Return the [x, y] coordinate for the center point of the cell that contains the specified text.  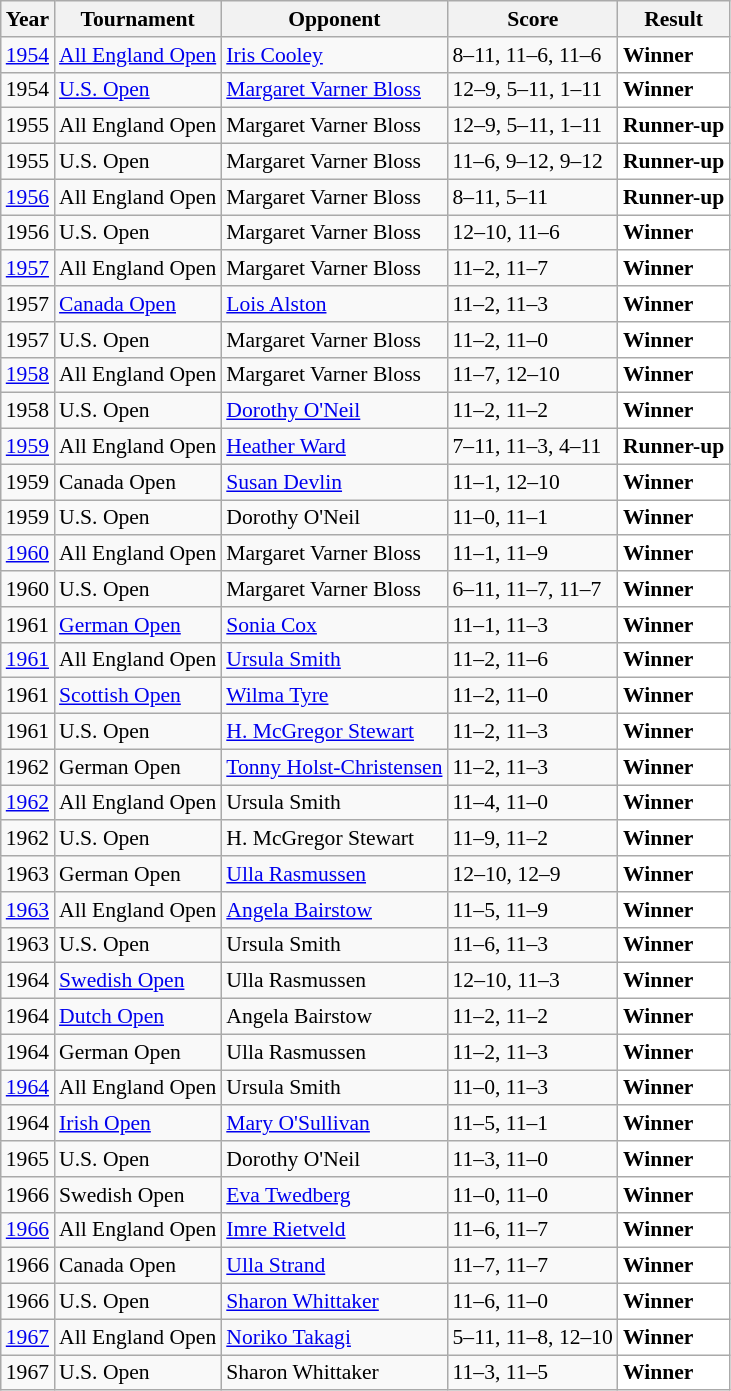
11–7, 11–7 [533, 1266]
5–11, 11–8, 12–10 [533, 1337]
Result [674, 19]
8–11, 5–11 [533, 197]
11–0, 11–1 [533, 518]
Ulla Strand [334, 1266]
Susan Devlin [334, 482]
11–6, 9–12, 9–12 [533, 162]
12–10, 11–6 [533, 233]
Dutch Open [138, 1017]
7–11, 11–3, 4–11 [533, 447]
Mary O'Sullivan [334, 1124]
11–1, 12–10 [533, 482]
Sonia Cox [334, 625]
11–6, 11–3 [533, 945]
Iris Cooley [334, 55]
11–0, 11–0 [533, 1195]
Wilma Tyre [334, 696]
12–10, 11–3 [533, 981]
11–1, 11–3 [533, 625]
Noriko Takagi [334, 1337]
11–7, 12–10 [533, 375]
Tournament [138, 19]
11–0, 11–3 [533, 1088]
11–2, 11–7 [533, 269]
12–10, 12–9 [533, 874]
Tonny Holst-Christensen [334, 767]
11–3, 11–5 [533, 1373]
Heather Ward [334, 447]
11–5, 11–1 [533, 1124]
11–9, 11–2 [533, 839]
11–2, 11–6 [533, 660]
11–3, 11–0 [533, 1159]
11–6, 11–0 [533, 1302]
11–6, 11–7 [533, 1230]
11–4, 11–0 [533, 803]
Year [28, 19]
Lois Alston [334, 304]
1965 [28, 1159]
Eva Twedberg [334, 1195]
Irish Open [138, 1124]
Imre Rietveld [334, 1230]
11–1, 11–9 [533, 554]
6–11, 11–7, 11–7 [533, 589]
Opponent [334, 19]
Scottish Open [138, 696]
Score [533, 19]
11–5, 11–9 [533, 910]
8–11, 11–6, 11–6 [533, 55]
